Return the (X, Y) coordinate for the center point of the cell that contains the specified text.  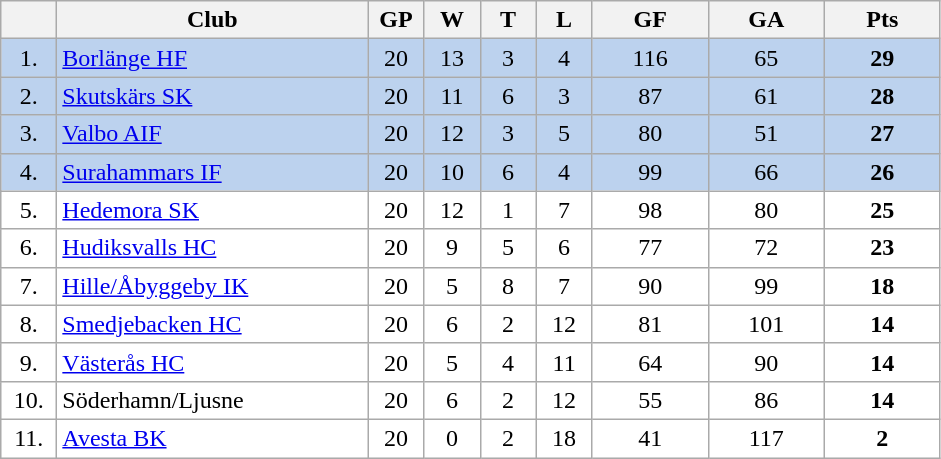
Söderhamn/Ljusne (212, 400)
Skutskärs SK (212, 96)
87 (650, 96)
1. (29, 58)
26 (882, 172)
Hedemora SK (212, 210)
64 (650, 362)
101 (766, 324)
28 (882, 96)
Hudiksvalls HC (212, 248)
0 (452, 438)
1 (508, 210)
41 (650, 438)
10 (452, 172)
Västerås HC (212, 362)
4. (29, 172)
Borlänge HF (212, 58)
Surahammars IF (212, 172)
3. (29, 134)
117 (766, 438)
5. (29, 210)
13 (452, 58)
Hille/Åbyggeby IK (212, 286)
T (508, 20)
51 (766, 134)
23 (882, 248)
8 (508, 286)
GA (766, 20)
55 (650, 400)
10. (29, 400)
65 (766, 58)
8. (29, 324)
11. (29, 438)
81 (650, 324)
Club (212, 20)
66 (766, 172)
61 (766, 96)
116 (650, 58)
77 (650, 248)
Avesta BK (212, 438)
98 (650, 210)
7. (29, 286)
86 (766, 400)
9. (29, 362)
L (564, 20)
GF (650, 20)
29 (882, 58)
72 (766, 248)
GP (396, 20)
9 (452, 248)
W (452, 20)
2. (29, 96)
27 (882, 134)
6. (29, 248)
Smedjebacken HC (212, 324)
25 (882, 210)
Valbo AIF (212, 134)
Pts (882, 20)
